Provide the [X, Y] coordinate of the cell's center where the given text is located.  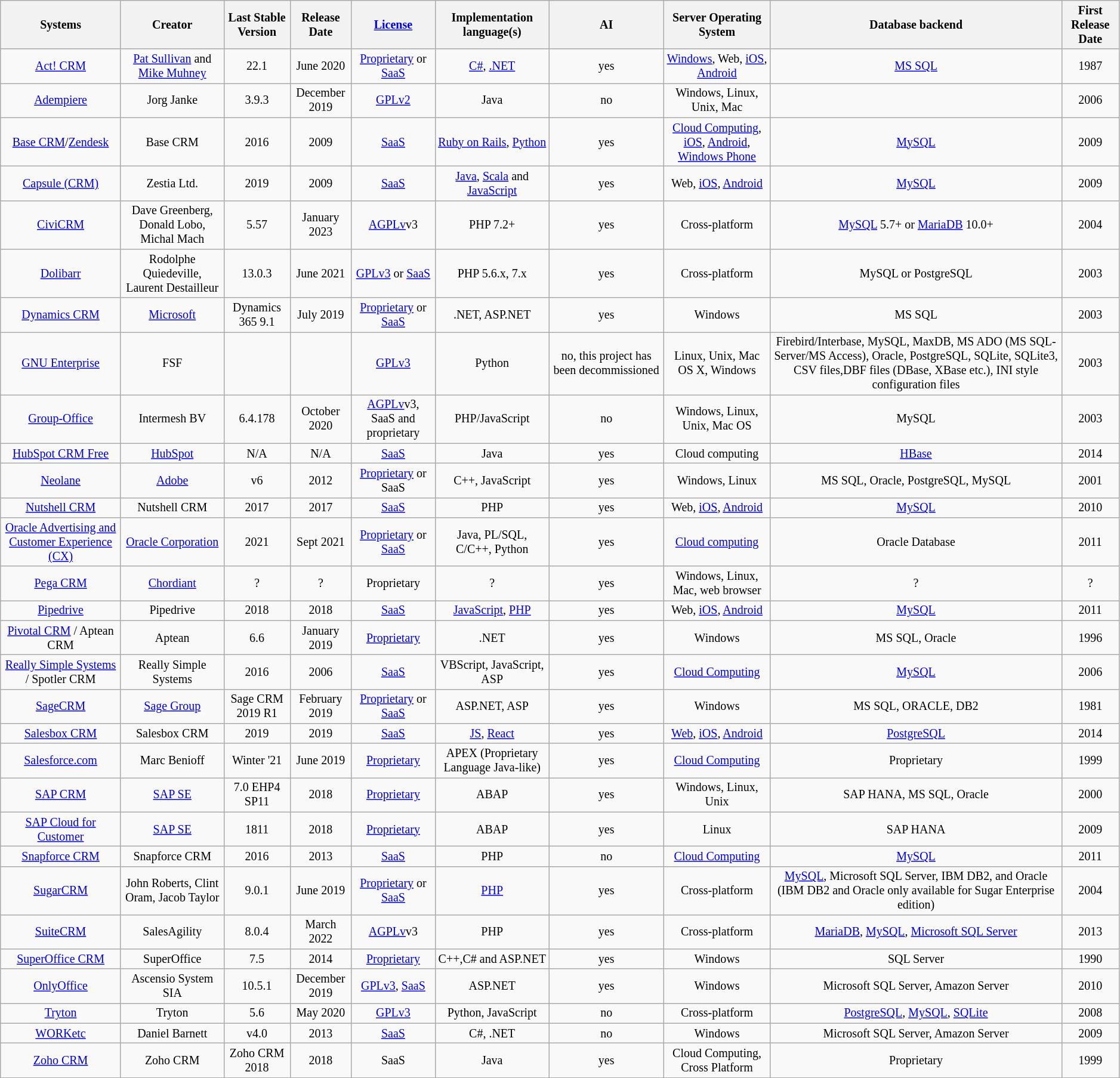
5.6 [257, 1013]
MySQL, Microsoft SQL Server, IBM DB2, and Oracle (IBM DB2 and Oracle only available for Sugar Enterprise edition) [916, 890]
March 2022 [321, 932]
Windows, Web, iOS, Android [717, 67]
v6 [257, 481]
Oracle Database [916, 542]
Chordiant [172, 583]
May 2020 [321, 1013]
SAP Cloud for Customer [61, 829]
Dynamics 365 9.1 [257, 315]
Cloud Computing, Cross Platform [717, 1061]
July 2019 [321, 315]
Last Stable Version [257, 25]
Java, PL/SQL, C/C++, Python [492, 542]
Release Date [321, 25]
2001 [1090, 481]
no, this project has been decommissioned [606, 364]
PostgreSQL, MySQL, SQLite [916, 1013]
Python, JavaScript [492, 1013]
v4.0 [257, 1033]
ASP.NET, ASP [492, 706]
Python [492, 364]
First Release Date [1090, 25]
Adobe [172, 481]
6.4.178 [257, 419]
Windows, Linux, Mac, web browser [717, 583]
HubSpot [172, 453]
Dynamics CRM [61, 315]
JS, React [492, 734]
Microsoft [172, 315]
SalesAgility [172, 932]
Sage CRM 2019 R1 [257, 706]
SageCRM [61, 706]
Ruby on Rails, Python [492, 142]
MySQL or PostgreSQL [916, 273]
Daniel Barnett [172, 1033]
SAP HANA [916, 829]
Ascensio System SIA [172, 987]
AGPLvv3, SaaS and proprietary [394, 419]
October 2020 [321, 419]
Creator [172, 25]
2000 [1090, 795]
22.1 [257, 67]
OnlyOffice [61, 987]
HubSpot CRM Free [61, 453]
FSF [172, 364]
Base CRM [172, 142]
Winter '21 [257, 760]
February 2019 [321, 706]
2012 [321, 481]
Java, Scala and JavaScript [492, 184]
Dave Greenberg, Donald Lobo, Michal Mach [172, 224]
Implementation language(s) [492, 25]
Sage Group [172, 706]
MySQL 5.7+ or MariaDB 10.0+ [916, 224]
Sept 2021 [321, 542]
7.0 EHP4 SP11 [257, 795]
6.6 [257, 638]
1987 [1090, 67]
Linux, Unix, Mac OS X, Windows [717, 364]
GPLv3 or SaaS [394, 273]
Jorg Janke [172, 100]
Windows, Linux [717, 481]
7.5 [257, 959]
GPLv2 [394, 100]
Group-Office [61, 419]
Windows, Linux, Unix, Mac [717, 100]
Really Simple Systems [172, 672]
Zoho CRM 2018 [257, 1061]
8.0.4 [257, 932]
ASP.NET [492, 987]
Systems [61, 25]
January 2023 [321, 224]
Capsule (CRM) [61, 184]
SQL Server [916, 959]
MS SQL, Oracle [916, 638]
January 2019 [321, 638]
MS SQL, ORACLE, DB2 [916, 706]
.NET, ASP.NET [492, 315]
3.9.3 [257, 100]
PHP 7.2+ [492, 224]
1996 [1090, 638]
Windows, Linux, Unix [717, 795]
1811 [257, 829]
.NET [492, 638]
SuiteCRM [61, 932]
Pat Sullivan and Mike Muhney [172, 67]
Rodolphe Quiedeville, Laurent Destailleur [172, 273]
Server Operating System [717, 25]
Database backend [916, 25]
SAP CRM [61, 795]
Intermesh BV [172, 419]
License [394, 25]
Base CRM/Zendesk [61, 142]
Pega CRM [61, 583]
GNU Enterprise [61, 364]
9.0.1 [257, 890]
C++,C# and ASP.NET [492, 959]
Windows, Linux, Unix, Mac OS [717, 419]
Dolibarr [61, 273]
CiviCRM [61, 224]
1981 [1090, 706]
13.0.3 [257, 273]
SuperOffice CRM [61, 959]
VBScript, JavaScript, ASP [492, 672]
WORKetc [61, 1033]
Adempiere [61, 100]
HBase [916, 453]
PHP/JavaScript [492, 419]
MariaDB, MySQL, Microsoft SQL Server [916, 932]
Linux [717, 829]
JavaScript, PHP [492, 611]
SugarCRM [61, 890]
1990 [1090, 959]
APEX (Proprietary Language Java-like) [492, 760]
Cloud Computing, iOS, Android, Windows Phone [717, 142]
Salesforce.com [61, 760]
SAP HANA, MS SQL, Oracle [916, 795]
SuperOffice [172, 959]
Really Simple Systems / Spotler CRM [61, 672]
PostgreSQL [916, 734]
Marc Benioff [172, 760]
2021 [257, 542]
PHP 5.6.x, 7.x [492, 273]
AI [606, 25]
C++, JavaScript [492, 481]
June 2020 [321, 67]
Pivotal CRM / Aptean CRM [61, 638]
June 2021 [321, 273]
5.57 [257, 224]
Neolane [61, 481]
Zestia Ltd. [172, 184]
Oracle Corporation [172, 542]
MS SQL, Oracle, PostgreSQL, MySQL [916, 481]
Oracle Advertising and Customer Experience (CX) [61, 542]
John Roberts, Clint Oram, Jacob Taylor [172, 890]
Act! CRM [61, 67]
10.5.1 [257, 987]
GPLv3, SaaS [394, 987]
2008 [1090, 1013]
Aptean [172, 638]
